Detect which cell encompasses the target text, then output its (X, Y) center coordinate. 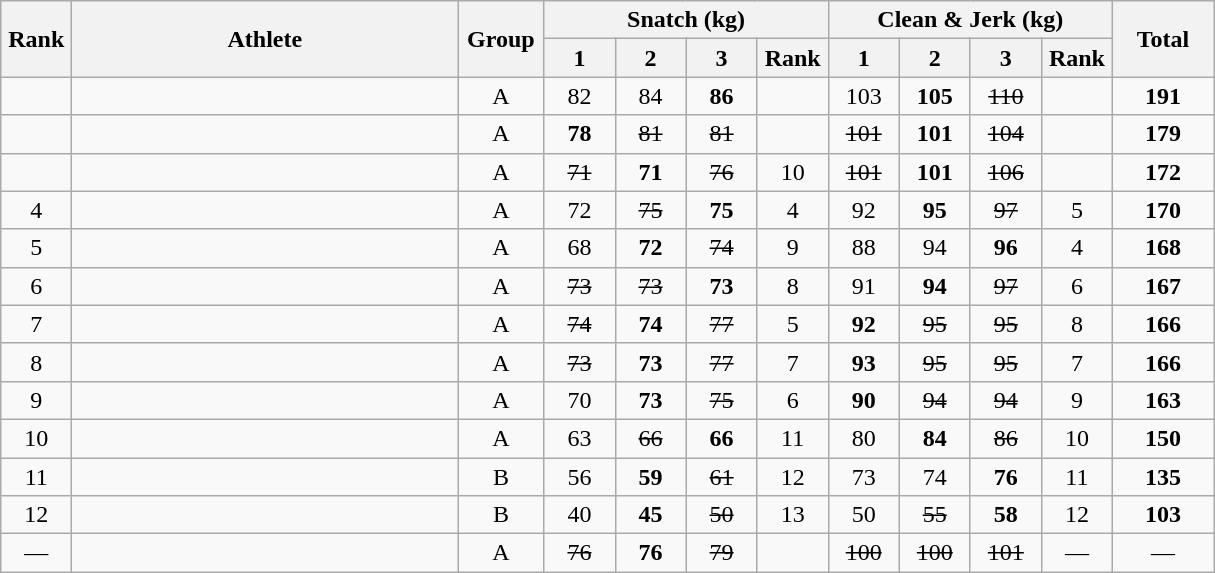
79 (722, 553)
68 (580, 248)
13 (792, 515)
167 (1162, 286)
80 (864, 438)
88 (864, 248)
135 (1162, 477)
55 (934, 515)
106 (1006, 172)
191 (1162, 96)
96 (1006, 248)
104 (1006, 134)
168 (1162, 248)
82 (580, 96)
Group (501, 39)
63 (580, 438)
59 (650, 477)
163 (1162, 400)
58 (1006, 515)
61 (722, 477)
105 (934, 96)
170 (1162, 210)
150 (1162, 438)
Snatch (kg) (686, 20)
Athlete (265, 39)
78 (580, 134)
70 (580, 400)
91 (864, 286)
172 (1162, 172)
40 (580, 515)
45 (650, 515)
90 (864, 400)
Total (1162, 39)
93 (864, 362)
56 (580, 477)
Clean & Jerk (kg) (970, 20)
110 (1006, 96)
179 (1162, 134)
